Scan for the cell matching the given text and deliver its (x, y) coordinate at center. 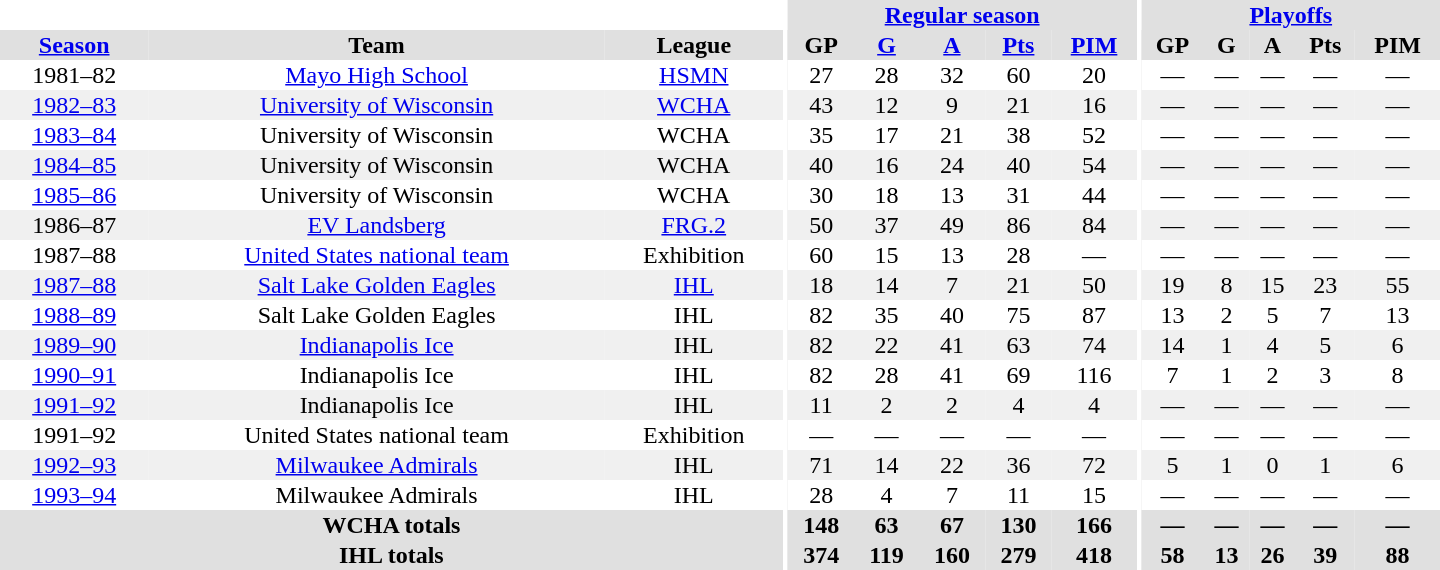
0 (1272, 465)
30 (822, 195)
1986–87 (74, 225)
1993–94 (74, 495)
17 (886, 135)
IHL totals (392, 555)
Mayo High School (376, 75)
FRG.2 (694, 225)
279 (1018, 555)
374 (822, 555)
38 (1018, 135)
72 (1094, 465)
67 (952, 525)
148 (822, 525)
12 (886, 105)
League (694, 45)
19 (1173, 285)
54 (1094, 165)
69 (1018, 375)
55 (1398, 285)
418 (1094, 555)
44 (1094, 195)
EV Landsberg (376, 225)
160 (952, 555)
1989–90 (74, 345)
87 (1094, 315)
Regular season (962, 15)
3 (1326, 375)
WCHA totals (392, 525)
1983–84 (74, 135)
1988–89 (74, 315)
1981–82 (74, 75)
1992–93 (74, 465)
Team (376, 45)
Playoffs (1291, 15)
1982–83 (74, 105)
27 (822, 75)
119 (886, 555)
26 (1272, 555)
23 (1326, 285)
49 (952, 225)
1985–86 (74, 195)
31 (1018, 195)
Season (74, 45)
52 (1094, 135)
88 (1398, 555)
74 (1094, 345)
24 (952, 165)
130 (1018, 525)
1984–85 (74, 165)
37 (886, 225)
32 (952, 75)
20 (1094, 75)
75 (1018, 315)
1990–91 (74, 375)
58 (1173, 555)
71 (822, 465)
39 (1326, 555)
166 (1094, 525)
84 (1094, 225)
HSMN (694, 75)
86 (1018, 225)
36 (1018, 465)
9 (952, 105)
43 (822, 105)
116 (1094, 375)
